Return (X, Y) of the center of cell containing provided text 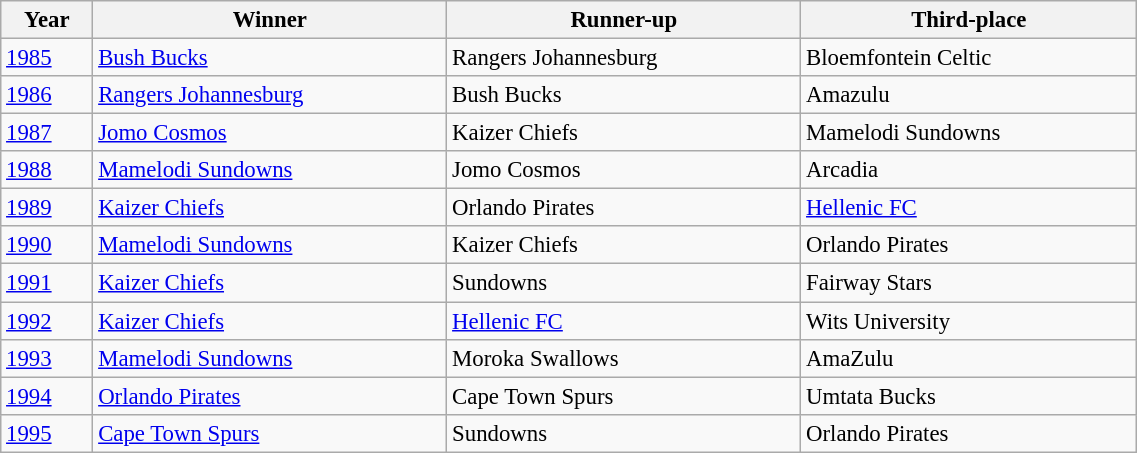
AmaZulu (969, 358)
1992 (47, 321)
1987 (47, 133)
1988 (47, 170)
1985 (47, 58)
Third-place (969, 20)
Umtata Bucks (969, 396)
1995 (47, 433)
Year (47, 20)
Moroka Swallows (624, 358)
1991 (47, 283)
Wits University (969, 321)
Amazulu (969, 95)
Fairway Stars (969, 283)
Bloemfontein Celtic (969, 58)
Winner (270, 20)
Runner-up (624, 20)
Arcadia (969, 170)
1989 (47, 208)
1993 (47, 358)
1990 (47, 245)
1994 (47, 396)
1986 (47, 95)
